Determine the (X, Y) coordinate at the center of the cell enclosing the given text.  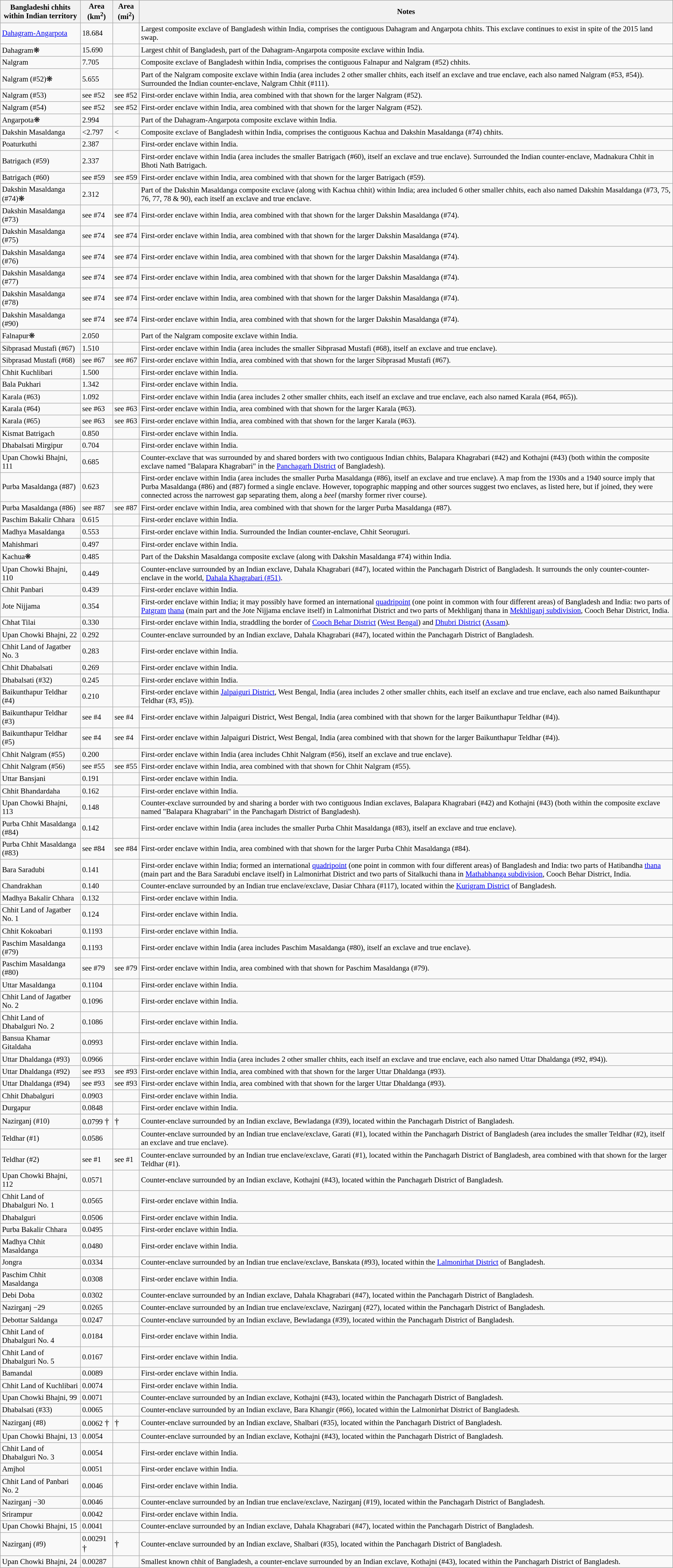
Chhat Tilai (40, 623)
Madhya Masaldanga (40, 532)
Nazirganj (#10) (40, 1121)
0.00291 † (97, 1544)
Counter-enclave surrounded by an Indian true enclave/exclave, Banskata (#93), located within the Lalmonirhat District of Bangladesh. (406, 1262)
Upan Chowki Bhajni, 111 (40, 462)
Mahishmari (40, 544)
Dakshin Masaldanga (#75) (40, 236)
Chhit Land of Dhabalguri No. 3 (40, 1453)
Debi Doba (40, 1295)
Uttar Bansjani (40, 779)
0.0247 (97, 1320)
First-order enclave within India, area combined with that shown for the larger Purba Masaldanga (#87). (406, 508)
0.140 (97, 886)
Jote Nijjama (40, 606)
Nalgram (#53) (40, 96)
Baikunthapur Teldhar (#3) (40, 717)
Sibprasad Mustafi (#68) (40, 360)
Dhabalsati (#32) (40, 680)
0.0495 (97, 1230)
0.354 (97, 606)
0.292 (97, 635)
Karala (#65) (40, 421)
0.141 (97, 870)
First-order enclave within India, area combined with that shown for Paschim Masaldanga (#79). (406, 968)
0.0506 (97, 1218)
Poaturkuthi (40, 145)
First-order enclave within India. Surrounded the Indian counter-enclave, Chhit Seoruguri. (406, 532)
Nazirganj (#8) (40, 1423)
Composite exclave of Bangladesh within India, comprises the contiguous Kachua and Dakshin Masaldanga (#74) chhits. (406, 132)
Chhit Nalgram (#55) (40, 754)
Chhit Dhabalguri (40, 1096)
Chhit Dhabalsati (40, 668)
2.387 (97, 145)
0.00287 (97, 1562)
Chhit Land of Dhabalguri No. 1 (40, 1201)
First-order enclave within India (area includes 2 other smaller chhits, each itself an exclave and true enclave, each also named Karala (#64, #65)). (406, 397)
0.0062 † (97, 1423)
Sibprasad Mustafi (#67) (40, 348)
0.1096 (97, 1001)
0.0184 (97, 1336)
0.0993 (97, 1043)
2.312 (97, 194)
0.0586 (97, 1139)
1.510 (97, 348)
0.485 (97, 557)
0.269 (97, 668)
Jongra (40, 1262)
2.337 (97, 161)
0.0565 (97, 1201)
0.0065 (97, 1410)
0.0051 (97, 1469)
Counter-enclave surrounded by an Indian true enclave/exclave, Nazirganj (#19), located within the Panchagarh District of Bangladesh. (406, 1502)
Chhit Land of Dhabalguri No. 5 (40, 1357)
First-order enclave within India (area includes the smaller Purba Chhit Masaldanga (#83), itself an exclave and true enclave). (406, 828)
Durgapur (40, 1108)
0.685 (97, 462)
0.330 (97, 623)
0.245 (97, 680)
Srirampur (40, 1515)
Dhabalsati Mirgipur (40, 446)
0.0167 (97, 1357)
Largest chhit of Bangladesh, part of the Dahagram-Angarpota composite exclave within India. (406, 50)
Chhit Panbari (40, 590)
Bangladeshi chhits within Indian territory (40, 11)
Nazirganj (#9) (40, 1544)
Upan Chowki Bhajni, 112 (40, 1180)
0.497 (97, 544)
0.0480 (97, 1246)
Uttar Masaldanga (40, 985)
Angarpota❋ (40, 120)
Amjhol (40, 1469)
0.850 (97, 433)
Chhit Land of Kuchlibari (40, 1386)
Chhit Nalgram (#56) (40, 767)
Chhit Land of Dhabalguri No. 4 (40, 1336)
Madhya Bakalir Chhara (40, 898)
Dhabalsati (#33) (40, 1410)
Area (mi2) (126, 11)
Notes (406, 11)
1.092 (97, 397)
Paschim Bakalir Chhara (40, 520)
Part of the Dakshin Masaldanga composite exclave (along with Dakshin Masaldanga #74) within India. (406, 557)
0.191 (97, 779)
2.050 (97, 336)
Chhit Land of Jagatber No. 3 (40, 651)
0.0042 (97, 1515)
5.655 (97, 79)
0.704 (97, 446)
1.500 (97, 373)
Uttar Dhaldanga (#94) (40, 1084)
<2.797 (97, 132)
0.553 (97, 532)
Batrigach (#59) (40, 161)
0.210 (97, 697)
Kachua❋ (40, 557)
Upan Chowki Bhajni, 99 (40, 1398)
Purba Masaldanga (#86) (40, 508)
0.0071 (97, 1398)
Chhit Land of Jagatber No. 1 (40, 915)
Dakshin Masaldanga (40, 132)
Upan Chowki Bhajni, 24 (40, 1562)
7.705 (97, 62)
Nazirganj −29 (40, 1308)
0.449 (97, 573)
Upan Chowki Bhajni, 22 (40, 635)
0.0265 (97, 1308)
Purba Bakalir Chhara (40, 1230)
0.623 (97, 487)
Paschim Masaldanga (#79) (40, 948)
Purba Masaldanga (#87) (40, 487)
0.0848 (97, 1108)
First-order enclave within India, area combined with that shown for the larger Sibprasad Mustafi (#67). (406, 360)
Chhit Kuchlibari (40, 373)
0.142 (97, 828)
0.132 (97, 898)
Upan Chowki Bhajni, 113 (40, 808)
Debottar Saldanga (40, 1320)
0.439 (97, 590)
Nalgram (40, 62)
Dakshin Masaldanga (#76) (40, 257)
Uttar Dhaldanga (#93) (40, 1059)
Batrigach (#60) (40, 177)
Dakshin Masaldanga (#78) (40, 298)
Area (km2) (97, 11)
0.0334 (97, 1262)
0.0089 (97, 1373)
Purba Chhit Masaldanga (#83) (40, 849)
Upan Chowki Bhajni, 110 (40, 573)
Composite exclave of Bangladesh within India, comprises the contiguous Falnapur and Nalgram (#52) chhits. (406, 62)
0.0041 (97, 1527)
0.0966 (97, 1059)
Nalgram (#52)❋ (40, 79)
Uttar Dhaldanga (#92) (40, 1071)
< (126, 132)
Falnapur❋ (40, 336)
Nalgram (#54) (40, 108)
0.162 (97, 791)
First-order enclave within India, area combined with that shown for the larger Batrigach (#59). (406, 177)
Chandrakhan (40, 886)
Dahagram-Angarpota (40, 33)
Baikunthapur Teldhar (#5) (40, 738)
0.148 (97, 808)
First-order enclave within India (area includes Chhit Nalgram (#56), itself an exclave and true enclave). (406, 754)
Baikunthapur Teldhar (#4) (40, 697)
18.684 (97, 33)
Part of the Nalgram composite exclave within India. (406, 336)
First-order enclave within India (area includes the smaller Sibprasad Mustafi (#68), itself an exclave and true enclave). (406, 348)
Chhit Land of Panbari No. 2 (40, 1486)
Counter-enclave surrounded by an Indian exclave, Bara Khangir (#66), located within the Lalmonirhat District of Bangladesh. (406, 1410)
Bala Pukhari (40, 385)
Chhit Bhandardaha (40, 791)
0.124 (97, 915)
First-order enclave within India, area combined with that shown for the larger Purba Chhit Masaldanga (#84). (406, 849)
0.200 (97, 754)
Upan Chowki Bhajni, 13 (40, 1437)
Dhabalguri (40, 1218)
Madhya Chhit Masaldanga (40, 1246)
Kismat Batrigach (40, 433)
1.342 (97, 385)
Bansua Khamar Gitaldaha (40, 1043)
0.0799 † (97, 1121)
Dakshin Masaldanga (#74)❋ (40, 194)
Dakshin Masaldanga (#90) (40, 319)
Nazirganj −30 (40, 1502)
0.1104 (97, 985)
0.283 (97, 651)
0.615 (97, 520)
Teldhar (#2) (40, 1159)
Bara Saradubi (40, 870)
Purba Chhit Masaldanga (#84) (40, 828)
First-order enclave within India (area includes Paschim Masaldanga (#80), itself an exclave and true enclave). (406, 948)
0.0903 (97, 1096)
Part of the Dahagram-Angarpota composite exclave within India. (406, 120)
First-order enclave within India, straddling the border of Cooch Behar District (West Bengal) and Dhubri District (Assam). (406, 623)
Upan Chowki Bhajni, 15 (40, 1527)
Chhit Land of Jagatber No. 2 (40, 1001)
Bamandal (40, 1373)
Paschim Masaldanga (#80) (40, 968)
Chhit Land of Dhabalguri No. 2 (40, 1022)
Chhit Kokoabari (40, 931)
Dahagram❋ (40, 50)
Dakshin Masaldanga (#73) (40, 215)
2.994 (97, 120)
Counter-enclave surrounded by an Indian true enclave/exclave, Nazirganj (#27), located within the Panchagarh District of Bangladesh. (406, 1308)
0.1086 (97, 1022)
Dakshin Masaldanga (#77) (40, 278)
0.0571 (97, 1180)
Karala (#64) (40, 409)
15.690 (97, 50)
First-order enclave within India, area combined with that shown for Chhit Nalgram (#55). (406, 767)
Karala (#63) (40, 397)
Teldhar (#1) (40, 1139)
Counter-enclave surrounded by an Indian true enclave/exclave, Dasiar Chhara (#117), located within the Kurigram District of Bangladesh. (406, 886)
Paschim Chhit Masaldanga (40, 1279)
0.0302 (97, 1295)
0.0308 (97, 1279)
0.0074 (97, 1386)
